Locate the cell with the specified text and output its (x, y) center coordinate. 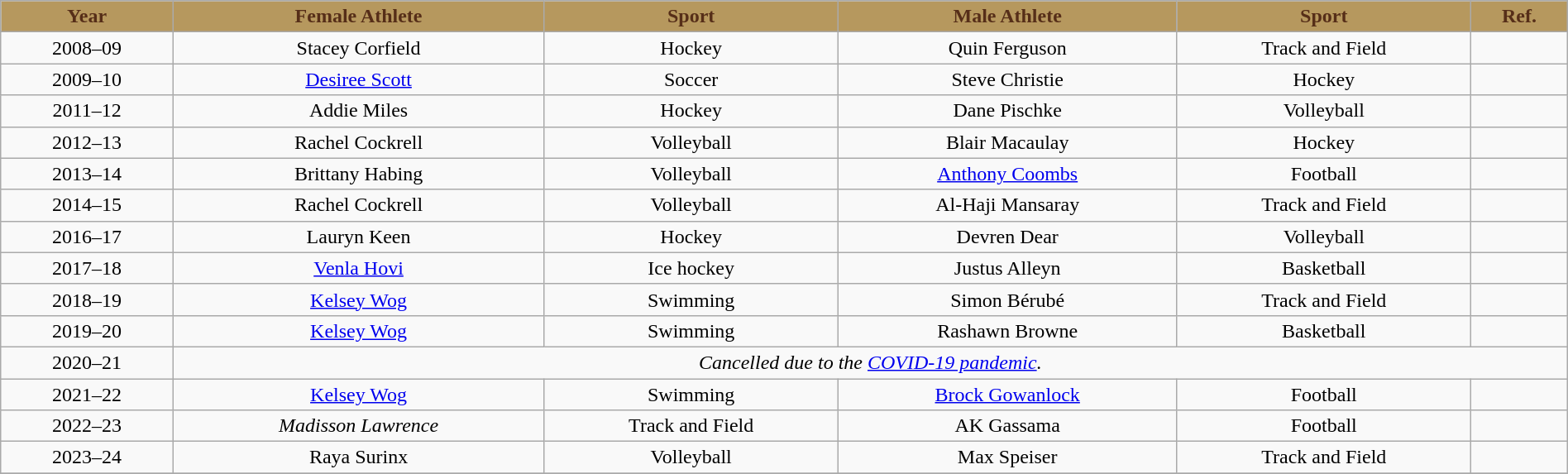
Rashawn Browne (1007, 331)
Cancelled due to the COVID-19 pandemic. (870, 362)
Female Athlete (358, 17)
2009–10 (88, 79)
AK Gassama (1007, 426)
Stacey Corfield (358, 48)
Anthony Coombs (1007, 174)
Ref. (1520, 17)
Simon Bérubé (1007, 299)
2022–23 (88, 426)
Dane Pischke (1007, 111)
Desiree Scott (358, 79)
Justus Alleyn (1007, 268)
Steve Christie (1007, 79)
Brock Gowanlock (1007, 395)
Madisson Lawrence (358, 426)
2021–22 (88, 395)
Blair Macaulay (1007, 142)
Al-Haji Mansaray (1007, 205)
2011–12 (88, 111)
2013–14 (88, 174)
Lauryn Keen (358, 237)
2023–24 (88, 457)
Ice hockey (691, 268)
Addie Miles (358, 111)
Brittany Habing (358, 174)
Soccer (691, 79)
Max Speiser (1007, 457)
Raya Surinx (358, 457)
2019–20 (88, 331)
2020–21 (88, 362)
2012–13 (88, 142)
Male Athlete (1007, 17)
2018–19 (88, 299)
Quin Ferguson (1007, 48)
2014–15 (88, 205)
2016–17 (88, 237)
Venla Hovi (358, 268)
Year (88, 17)
2008–09 (88, 48)
Devren Dear (1007, 237)
2017–18 (88, 268)
